Find where the given text appears and provide that cell's center as [x, y] coordinate. 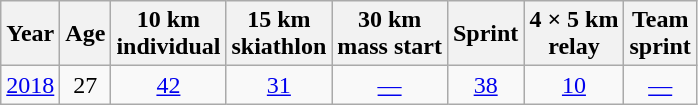
10 kmindividual [168, 34]
Teamsprint [660, 34]
38 [485, 85]
15 kmskiathlon [279, 34]
27 [86, 85]
10 [574, 85]
31 [279, 85]
2018 [30, 85]
Year [30, 34]
Age [86, 34]
42 [168, 85]
30 kmmass start [390, 34]
Sprint [485, 34]
4 × 5 kmrelay [574, 34]
